From the cell containing the given text, extract its center point as [X, Y] coordinate. 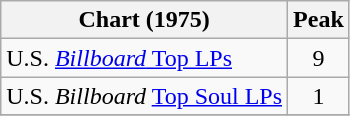
Chart (1975) [144, 20]
Peak [319, 20]
9 [319, 58]
U.S. Billboard Top Soul LPs [144, 96]
U.S. Billboard Top LPs [144, 58]
1 [319, 96]
